Return the (X, Y) coordinate for the center point of the cell that contains the specified text.  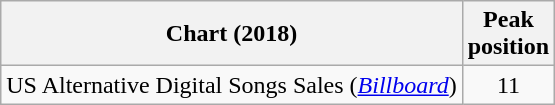
11 (508, 85)
Peakposition (508, 34)
US Alternative Digital Songs Sales (Billboard) (232, 85)
Chart (2018) (232, 34)
